From the cell containing the given text, extract its center point as [x, y] coordinate. 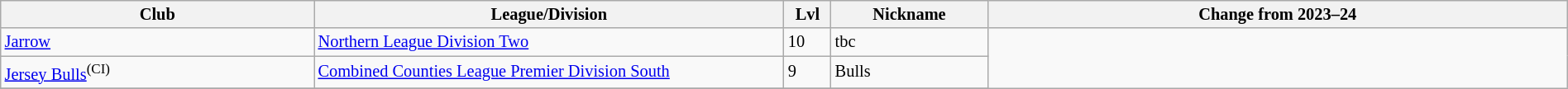
Jersey Bulls(CI) [157, 73]
Bulls [910, 73]
Nickname [910, 14]
Combined Counties League Premier Division South [549, 73]
League/Division [549, 14]
Lvl [807, 14]
Northern League Division Two [549, 42]
tbc [910, 42]
Club [157, 14]
Jarrow [157, 42]
9 [807, 73]
10 [807, 42]
Change from 2023–24 [1277, 14]
